Extract the [X, Y] coordinate from the center of the cell holding the provided text.  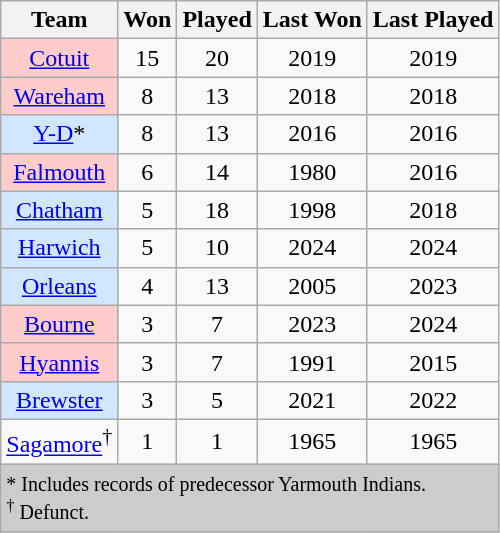
Orleans [60, 286]
Chatham [60, 210]
1991 [312, 362]
Harwich [60, 248]
* Includes records of predecessor Yarmouth Indians.† Defunct. [250, 498]
Bourne [60, 324]
Team [60, 20]
2022 [433, 400]
Last Played [433, 20]
Brewster [60, 400]
15 [148, 58]
Hyannis [60, 362]
Played [217, 20]
4 [148, 286]
Wareham [60, 96]
14 [217, 172]
Falmouth [60, 172]
1980 [312, 172]
Won [148, 20]
Last Won [312, 20]
6 [148, 172]
18 [217, 210]
Cotuit [60, 58]
2015 [433, 362]
2021 [312, 400]
10 [217, 248]
20 [217, 58]
2005 [312, 286]
Y-D* [60, 134]
Sagamore† [60, 442]
1998 [312, 210]
